Pinpoint the cell where the given text exists, returning its [x, y] midpoint coordinate. 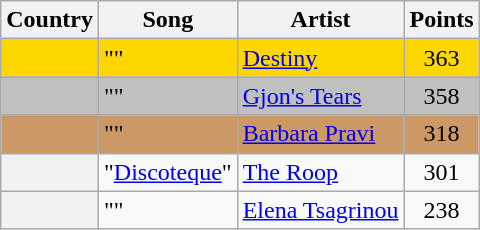
The Roop [320, 172]
358 [442, 96]
238 [442, 210]
Artist [320, 20]
Country [50, 20]
Points [442, 20]
318 [442, 134]
Gjon's Tears [320, 96]
Destiny [320, 58]
"Discoteque" [168, 172]
Barbara Pravi [320, 134]
Song [168, 20]
301 [442, 172]
Elena Tsagrinou [320, 210]
363 [442, 58]
